Return the [x, y] coordinate for the center point of the cell that contains the specified text.  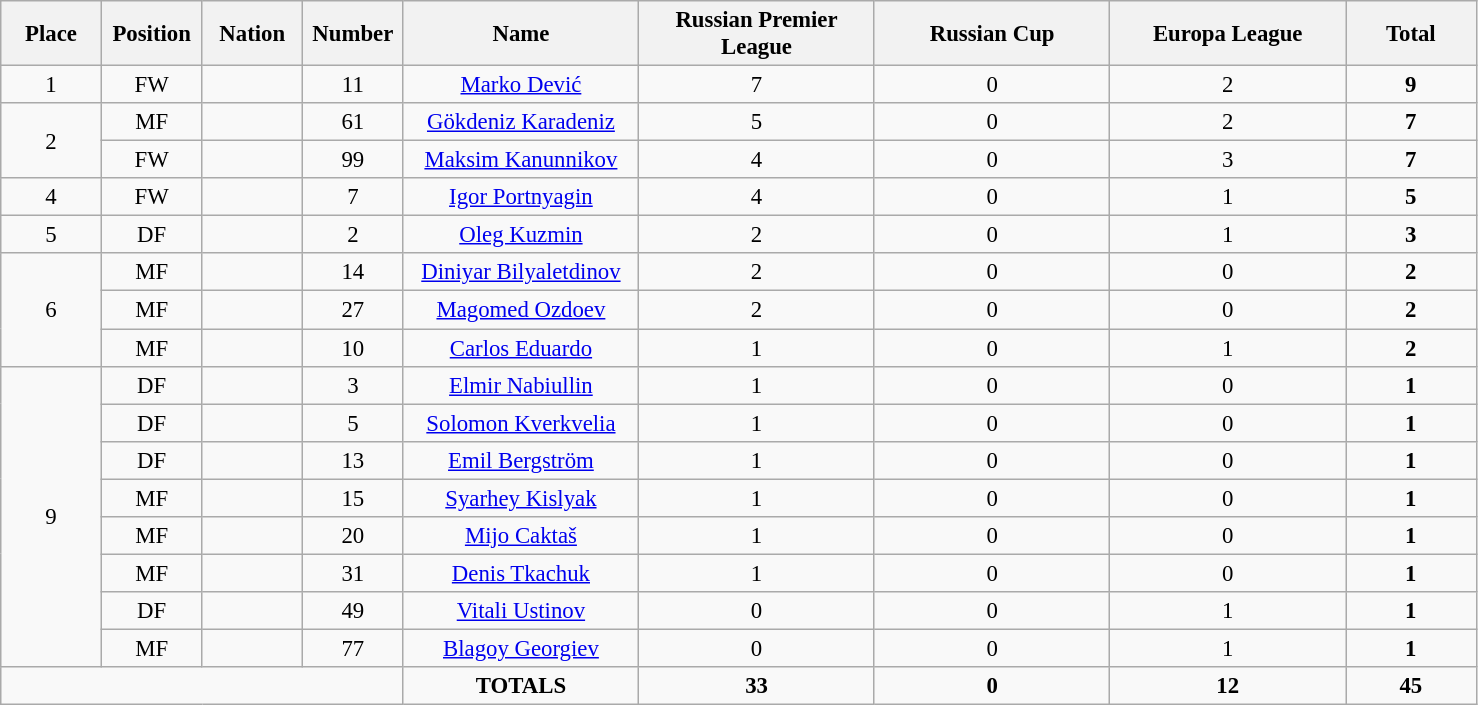
Position [152, 34]
Magomed Ozdoev [521, 310]
20 [354, 536]
77 [354, 648]
Gökdeniz Karadeniz [521, 122]
12 [1228, 686]
Elmir Nabiullin [521, 385]
Syarhey Kislyak [521, 498]
Marko Dević [521, 85]
15 [354, 498]
99 [354, 160]
Solomon Kverkvelia [521, 423]
10 [354, 348]
Emil Bergström [521, 460]
Oleg Kuzmin [521, 235]
Maksim Kanunnikov [521, 160]
Diniyar Bilyaletdinov [521, 273]
Russian Cup [992, 34]
Europa League [1228, 34]
Nation [252, 34]
Name [521, 34]
Blagoy Georgiev [521, 648]
45 [1412, 686]
31 [354, 573]
61 [354, 122]
49 [354, 611]
Igor Portnyagin [521, 197]
Carlos Eduardo [521, 348]
33 [757, 686]
Denis Tkachuk [521, 573]
11 [354, 85]
Total [1412, 34]
Number [354, 34]
Place [52, 34]
TOTALS [521, 686]
Russian Premier League [757, 34]
Mijo Caktaš [521, 536]
14 [354, 273]
27 [354, 310]
Vitali Ustinov [521, 611]
13 [354, 460]
6 [52, 310]
